Search for the cell housing the specified text and yield its (X, Y) center coordinate. 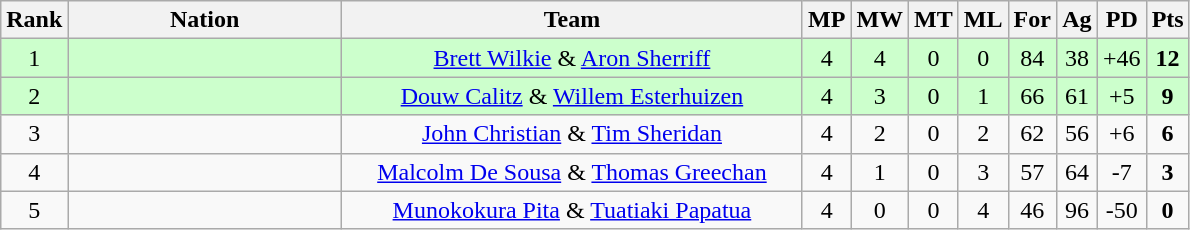
ML (983, 20)
-50 (1122, 210)
+46 (1122, 58)
MP (826, 20)
For (1032, 20)
Douw Calitz & Willem Esterhuizen (572, 96)
PD (1122, 20)
MT (934, 20)
6 (1168, 134)
38 (1076, 58)
Rank (34, 20)
+6 (1122, 134)
66 (1032, 96)
96 (1076, 210)
-7 (1122, 172)
John Christian & Tim Sheridan (572, 134)
Nation (205, 20)
Ag (1076, 20)
Pts (1168, 20)
Team (572, 20)
64 (1076, 172)
MW (880, 20)
61 (1076, 96)
Brett Wilkie & Aron Sherriff (572, 58)
57 (1032, 172)
+5 (1122, 96)
12 (1168, 58)
62 (1032, 134)
46 (1032, 210)
9 (1168, 96)
Munokokura Pita & Tuatiaki Papatua (572, 210)
56 (1076, 134)
5 (34, 210)
Malcolm De Sousa & Thomas Greechan (572, 172)
84 (1032, 58)
